Determine the [X, Y] coordinate at the center of the cell enclosing the given text.  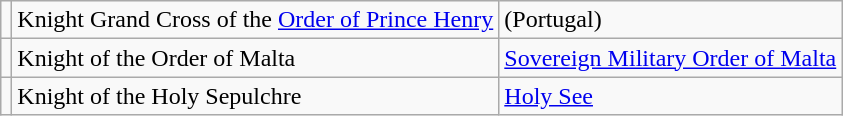
(Portugal) [670, 20]
Knight of the Holy Sepulchre [256, 96]
Sovereign Military Order of Malta [670, 58]
Knight of the Order of Malta [256, 58]
Holy See [670, 96]
Knight Grand Cross of the Order of Prince Henry [256, 20]
